Locate the cell with the specified text and output its [X, Y] center coordinate. 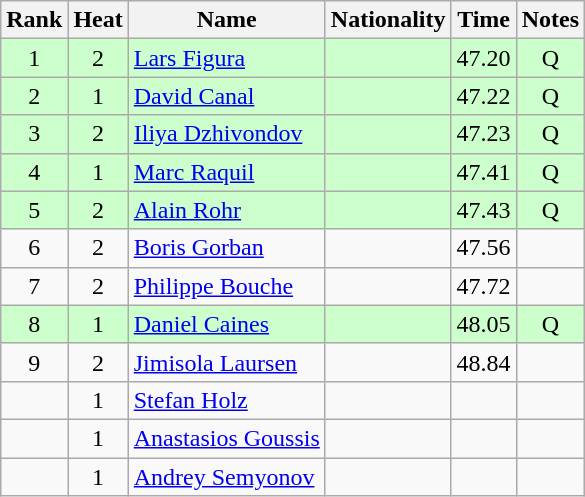
47.41 [484, 172]
47.72 [484, 286]
47.43 [484, 210]
4 [34, 172]
Lars Figura [226, 58]
7 [34, 286]
Alain Rohr [226, 210]
47.20 [484, 58]
5 [34, 210]
48.05 [484, 324]
Stefan Holz [226, 400]
Andrey Semyonov [226, 477]
Rank [34, 20]
9 [34, 362]
David Canal [226, 96]
Boris Gorban [226, 248]
Jimisola Laursen [226, 362]
Marc Raquil [226, 172]
Time [484, 20]
Name [226, 20]
Daniel Caines [226, 324]
Anastasios Goussis [226, 438]
Nationality [388, 20]
Philippe Bouche [226, 286]
47.56 [484, 248]
Notes [550, 20]
8 [34, 324]
47.22 [484, 96]
47.23 [484, 134]
Heat [98, 20]
6 [34, 248]
Iliya Dzhivondov [226, 134]
48.84 [484, 362]
3 [34, 134]
